Scan for the cell matching the given text and deliver its [X, Y] coordinate at center. 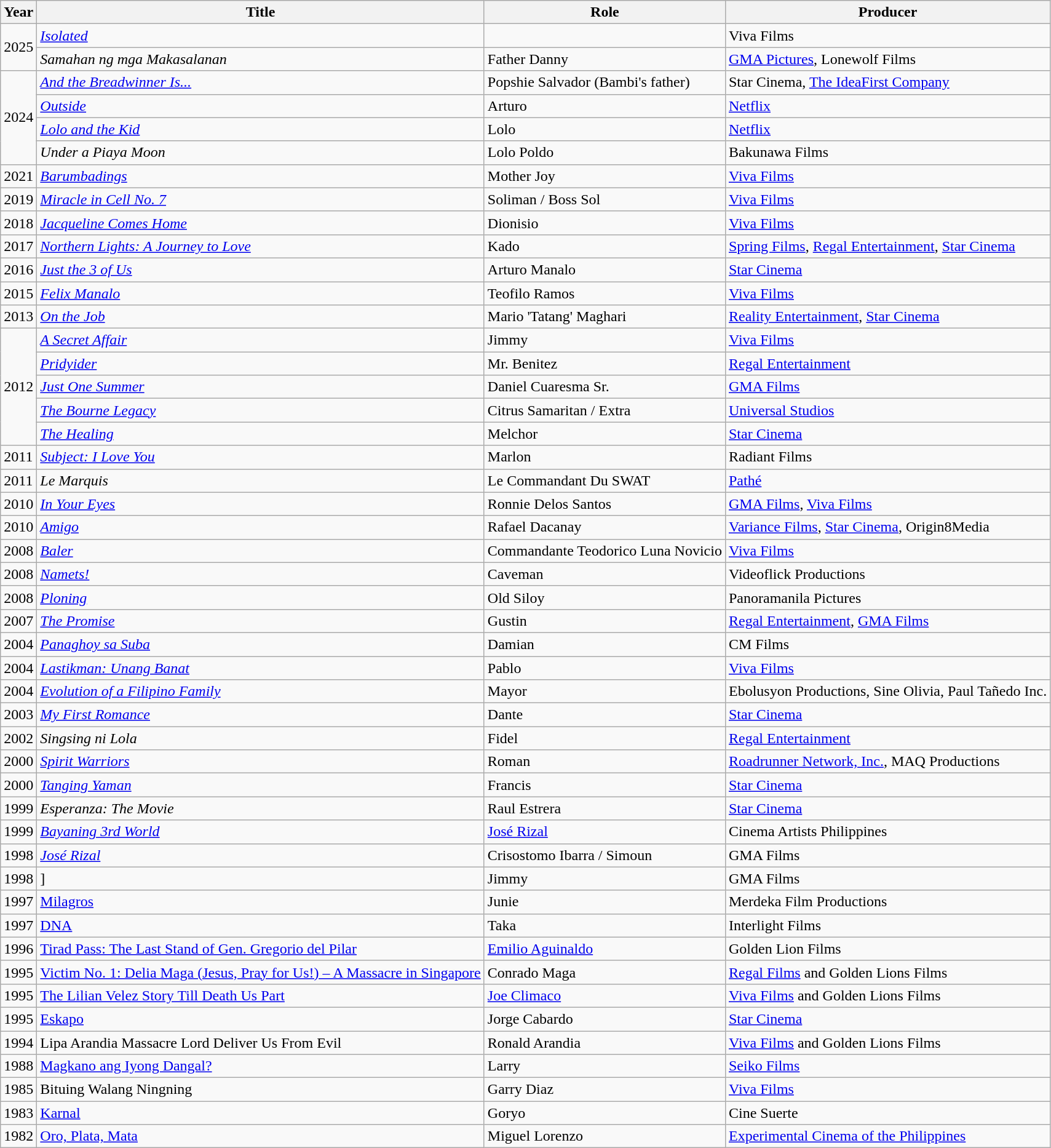
Evolution of a Filipino Family [261, 692]
Videoflick Productions [887, 574]
Milagros [261, 902]
Victim No. 1: Delia Maga (Jesus, Pray for Us!) – A Massacre in Singapore [261, 972]
A Secret Affair [261, 340]
Under a Piaya Moon [261, 153]
The Lilian Velez Story Till Death Us Part [261, 995]
Ronnie Delos Santos [605, 504]
The Healing [261, 434]
And the Breadwinner Is... [261, 82]
2003 [18, 715]
Ronald Arandia [605, 1043]
Raul Estrera [605, 808]
Magkano ang Iyong Dangal? [261, 1066]
Barumbadings [261, 176]
Northern Lights: A Journey to Love [261, 246]
Melchor [605, 434]
Lolo and the Kid [261, 129]
Role [605, 12]
Francis [605, 785]
Kado [605, 246]
2019 [18, 199]
Le Commandant Du SWAT [605, 480]
Goryo [605, 1113]
Cinema Artists Philippines [887, 832]
Daniel Cuaresma Sr. [605, 387]
Esperanza: The Movie [261, 808]
Interlight Films [887, 925]
Variance Films, Star Cinema, Origin8Media [887, 527]
Dionisio [605, 223]
Spirit Warriors [261, 762]
Cine Suerte [887, 1113]
Popshie Salvador (Bambi's father) [605, 82]
Commandante Teodorico Luna Novicio [605, 551]
Ebolusyon Productions, Sine Olivia, Paul Tañedo Inc. [887, 692]
My First Romance [261, 715]
2002 [18, 738]
Radiant Films [887, 457]
Outside [261, 106]
Garry Diaz [605, 1090]
Mr. Benitez [605, 364]
Mayor [605, 692]
Crisostomo Ibarra / Simoun [605, 855]
2016 [18, 269]
Teofilo Ramos [605, 293]
Title [261, 12]
Golden Lion Films [887, 949]
Lolo [605, 129]
Reality Entertainment, Star Cinema [887, 317]
1988 [18, 1066]
Experimental Cinema of the Philippines [887, 1136]
2018 [18, 223]
Just One Summer [261, 387]
CM Films [887, 644]
Pablo [605, 668]
1994 [18, 1043]
Star Cinema, The IdeaFirst Company [887, 82]
Seiko Films [887, 1066]
Amigo [261, 527]
Joe Climaco [605, 995]
Soliman / Boss Sol [605, 199]
Panaghoy sa Suba [261, 644]
Just the 3 of Us [261, 269]
2017 [18, 246]
Le Marquis [261, 480]
Felix Manalo [261, 293]
1996 [18, 949]
Caveman [605, 574]
2024 [18, 118]
Regal Entertainment, GMA Films [887, 621]
Pridyider [261, 364]
Spring Films, Regal Entertainment, Star Cinema [887, 246]
Emilio Aguinaldo [605, 949]
Baler [261, 551]
Roadrunner Network, Inc., MAQ Productions [887, 762]
Lolo Poldo [605, 153]
Larry [605, 1066]
Mario 'Tatang' Maghari [605, 317]
Old Siloy [605, 597]
Arturo Manalo [605, 269]
Lastikman: Unang Banat [261, 668]
1985 [18, 1090]
Regal Films and Golden Lions Films [887, 972]
Miracle in Cell No. 7 [261, 199]
Tanging Yaman [261, 785]
Karnal [261, 1113]
2025 [18, 47]
Conrado Maga [605, 972]
Samahan ng mga Makasalanan [261, 59]
1982 [18, 1136]
2012 [18, 387]
Universal Studios [887, 410]
The Bourne Legacy [261, 410]
Panoramanila Pictures [887, 597]
Citrus Samaritan / Extra [605, 410]
Fidel [605, 738]
] [261, 879]
GMA Films, Viva Films [887, 504]
Bayaning 3rd World [261, 832]
Bakunawa Films [887, 153]
Producer [887, 12]
Marlon [605, 457]
2007 [18, 621]
2013 [18, 317]
Isolated [261, 36]
In Your Eyes [261, 504]
DNA [261, 925]
Lipa Arandia Massacre Lord Deliver Us From Evil [261, 1043]
Damian [605, 644]
Roman [605, 762]
Oro, Plata, Mata [261, 1136]
Jorge Cabardo [605, 1019]
On the Job [261, 317]
Miguel Lorenzo [605, 1136]
Mother Joy [605, 176]
Singsing ni Lola [261, 738]
Taka [605, 925]
Pathé [887, 480]
Father Danny [605, 59]
Ploning [261, 597]
Merdeka Film Productions [887, 902]
GMA Pictures, Lonewolf Films [887, 59]
Bituing Walang Ningning [261, 1090]
Rafael Dacanay [605, 527]
Year [18, 12]
Gustin [605, 621]
The Promise [261, 621]
Dante [605, 715]
Subject: I Love You [261, 457]
Eskapo [261, 1019]
2021 [18, 176]
Junie [605, 902]
2015 [18, 293]
Jacqueline Comes Home [261, 223]
Arturo [605, 106]
Namets! [261, 574]
1983 [18, 1113]
Tirad Pass: The Last Stand of Gen. Gregorio del Pilar [261, 949]
